Return (x, y) of the center of cell containing provided text 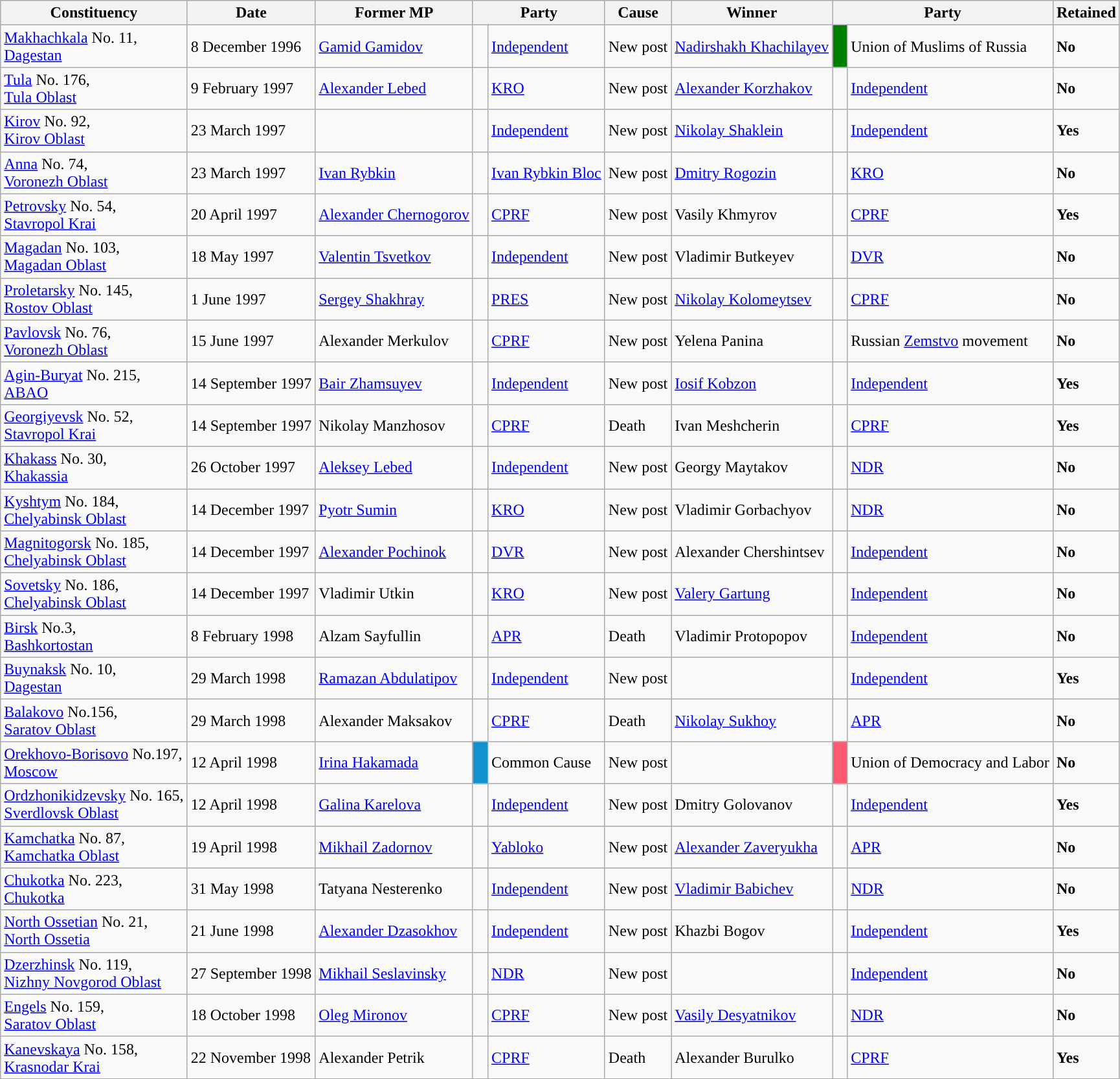
Former MP (394, 13)
22 November 1998 (251, 1057)
Sergey Shakhray (394, 299)
8 December 1996 (251, 47)
Dmitry Golovanov (752, 804)
Anna No. 74,Voronezh Oblast (94, 172)
PRES (546, 299)
Cause (638, 13)
Retained (1086, 13)
Alzam Sayfullin (394, 636)
Orekhovo-Borisovo No.197,Moscow (94, 763)
Vladimir Babichev (752, 889)
Union of Democracy and Labor (950, 763)
Ramazan Abdulatipov (394, 679)
Iosif Kobzon (752, 383)
21 June 1998 (251, 931)
Pyotr Sumin (394, 509)
Proletarsky No. 145,Rostov Oblast (94, 299)
Yabloko (546, 847)
Alexander Zaveryukha (752, 847)
Vasily Khmyrov (752, 215)
31 May 1998 (251, 889)
Alexander Korzhakov (752, 88)
27 September 1998 (251, 973)
26 October 1997 (251, 468)
Ivan Meshcherin (752, 425)
Alexander Petrik (394, 1057)
Kanevskaya No. 158,Krasnodar Krai (94, 1057)
20 April 1997 (251, 215)
Nikolay Sukhoy (752, 720)
Engels No. 159,Saratov Oblast (94, 1016)
Bair Zhamsuyev (394, 383)
Khazbi Bogov (752, 931)
Gamid Gamidov (394, 47)
Dmitry Rogozin (752, 172)
Alexander Maksakov (394, 720)
Sovetsky No. 186,Chelyabinsk Oblast (94, 595)
18 May 1997 (251, 256)
Buynaksk No. 10,Dagestan (94, 679)
9 February 1997 (251, 88)
Vladimir Butkeyev (752, 256)
Common Cause (546, 763)
Ivan Rybkin (394, 172)
19 April 1998 (251, 847)
18 October 1998 (251, 1016)
Irina Hakamada (394, 763)
Vladimir Utkin (394, 595)
Birsk No.3,Bashkortostan (94, 636)
Vladimir Gorbachyov (752, 509)
Tula No. 176,Tula Oblast (94, 88)
Nadirshakh Khachilayev (752, 47)
Dzerzhinsk No. 119,Nizhny Novgorod Oblast (94, 973)
Nikolay Manzhosov (394, 425)
Date (251, 13)
Constituency (94, 13)
Ordzhonikidzevsky No. 165,Sverdlovsk Oblast (94, 804)
North Ossetian No. 21,North Ossetia (94, 931)
Alexander Lebed (394, 88)
Russian Zemstvo movement (950, 341)
Kyshtym No. 184,Chelyabinsk Oblast (94, 509)
Aleksey Lebed (394, 468)
Khakass No. 30,Khakassia (94, 468)
15 June 1997 (251, 341)
Oleg Mironov (394, 1016)
Nikolay Shaklein (752, 131)
Makhachkala No. 11,Dagestan (94, 47)
Alexander Merkulov (394, 341)
Tatyana Nesterenko (394, 889)
Winner (752, 13)
Union of Muslims of Russia (950, 47)
Alexander Chershintsev (752, 552)
Yelena Panina (752, 341)
Kirov No. 92,Kirov Oblast (94, 131)
Georgiyevsk No. 52,Stavropol Krai (94, 425)
Magnitogorsk No. 185,Chelyabinsk Oblast (94, 552)
8 February 1998 (251, 636)
Chukotka No. 223,Chukotka (94, 889)
Balakovo No.156,Saratov Oblast (94, 720)
Vladimir Protopopov (752, 636)
Mikhail Zadornov (394, 847)
Valery Gartung (752, 595)
Kamchatka No. 87,Kamchatka Oblast (94, 847)
Mikhail Seslavinsky (394, 973)
Valentin Tsvetkov (394, 256)
Alexander Dzasokhov (394, 931)
Agin-Buryat No. 215,ABAO (94, 383)
Ivan Rybkin Bloc (546, 172)
1 June 1997 (251, 299)
Magadan No. 103,Magadan Oblast (94, 256)
Galina Karelova (394, 804)
Nikolay Kolomeytsev (752, 299)
Alexander Pochinok (394, 552)
Petrovsky No. 54,Stavropol Krai (94, 215)
Alexander Chernogorov (394, 215)
Alexander Burulko (752, 1057)
Vasily Desyatnikov (752, 1016)
Pavlovsk No. 76,Voronezh Oblast (94, 341)
Georgy Maytakov (752, 468)
